Scan for the cell matching the given text and deliver its (x, y) coordinate at center. 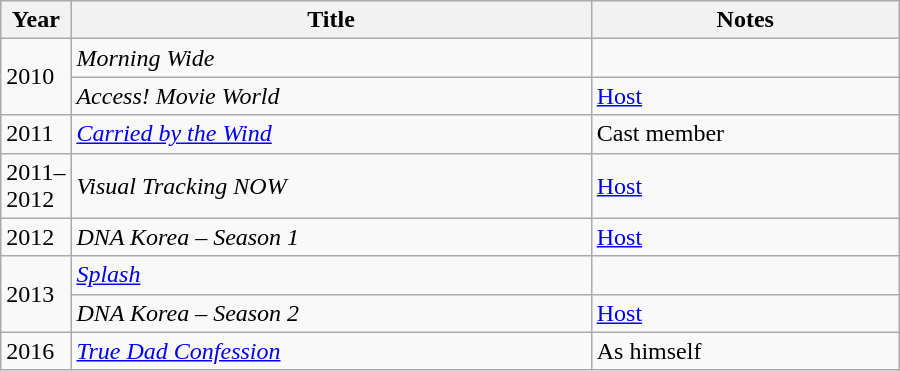
Title (331, 20)
2010 (36, 77)
Cast member (745, 134)
Morning Wide (331, 58)
Visual Tracking NOW (331, 186)
Carried by the Wind (331, 134)
DNA Korea – Season 1 (331, 237)
Splash (331, 275)
Year (36, 20)
2016 (36, 351)
2013 (36, 294)
Notes (745, 20)
As himself (745, 351)
2011 (36, 134)
True Dad Confession (331, 351)
2012 (36, 237)
2011–2012 (36, 186)
DNA Korea – Season 2 (331, 313)
Access! Movie World (331, 96)
